From the cell containing the given text, extract its center point as [X, Y] coordinate. 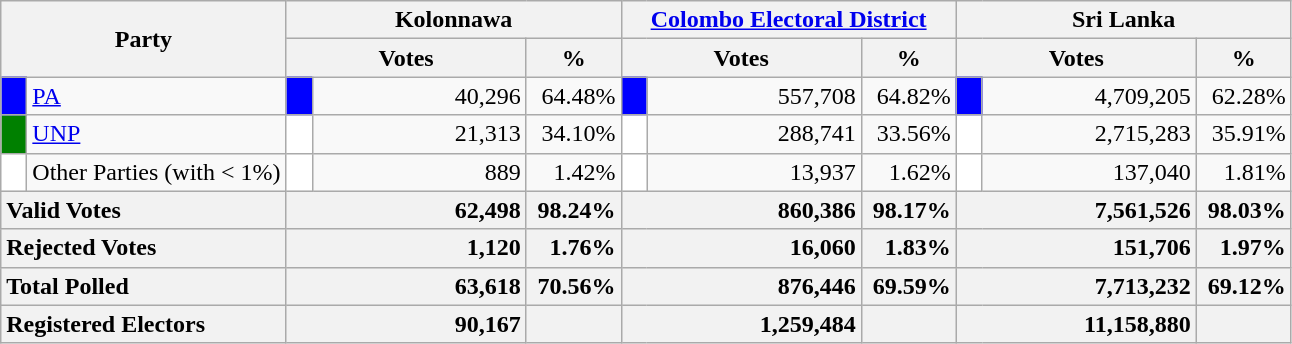
Colombo Electoral District [788, 20]
98.03% [1244, 210]
Valid Votes [144, 210]
889 [419, 172]
PA [156, 96]
90,167 [406, 324]
Other Parties (with < 1%) [156, 172]
UNP [156, 134]
16,060 [741, 248]
1,120 [406, 248]
35.91% [1244, 134]
860,386 [741, 210]
Kolonnawa [454, 20]
1.83% [908, 248]
137,040 [1089, 172]
63,618 [406, 286]
1,259,484 [741, 324]
1.97% [1244, 248]
62,498 [406, 210]
69.59% [908, 286]
98.24% [574, 210]
13,937 [754, 172]
40,296 [419, 96]
1.62% [908, 172]
151,706 [1076, 248]
Registered Electors [144, 324]
70.56% [574, 286]
11,158,880 [1076, 324]
7,561,526 [1076, 210]
64.48% [574, 96]
21,313 [419, 134]
98.17% [908, 210]
34.10% [574, 134]
7,713,232 [1076, 286]
2,715,283 [1089, 134]
64.82% [908, 96]
Total Polled [144, 286]
557,708 [754, 96]
Party [144, 39]
1.42% [574, 172]
62.28% [1244, 96]
69.12% [1244, 286]
Rejected Votes [144, 248]
1.81% [1244, 172]
Sri Lanka [1124, 20]
1.76% [574, 248]
33.56% [908, 134]
876,446 [741, 286]
288,741 [754, 134]
4,709,205 [1089, 96]
